Capture the cell that displays the provided text and extract its (x, y) central coordinate. 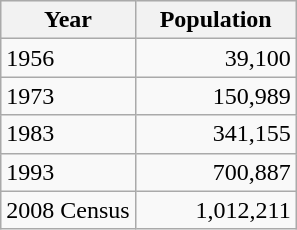
700,887 (216, 172)
1956 (68, 58)
1993 (68, 172)
1,012,211 (216, 210)
341,155 (216, 134)
Population (216, 20)
2008 Census (68, 210)
39,100 (216, 58)
Year (68, 20)
150,989 (216, 96)
1983 (68, 134)
1973 (68, 96)
